From the cell containing the given text, extract its center point as [X, Y] coordinate. 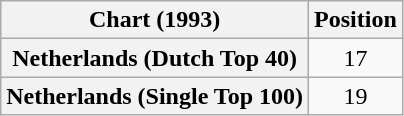
Chart (1993) [155, 20]
Netherlands (Dutch Top 40) [155, 58]
Netherlands (Single Top 100) [155, 96]
19 [356, 96]
17 [356, 58]
Position [356, 20]
